Find where the given text appears and provide that cell's center as [X, Y] coordinate. 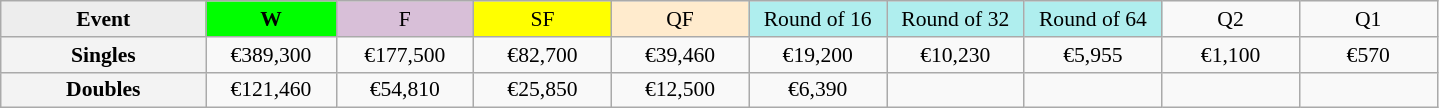
€12,500 [680, 90]
Round of 16 [818, 19]
€121,460 [271, 90]
Q1 [1368, 19]
Round of 32 [955, 19]
€25,850 [543, 90]
€19,200 [818, 55]
SF [543, 19]
Round of 64 [1093, 19]
€1,100 [1231, 55]
F [405, 19]
€6,390 [818, 90]
W [271, 19]
€39,460 [680, 55]
€389,300 [271, 55]
QF [680, 19]
€82,700 [543, 55]
€54,810 [405, 90]
Singles [104, 55]
Q2 [1231, 19]
€570 [1368, 55]
€10,230 [955, 55]
€177,500 [405, 55]
Doubles [104, 90]
Event [104, 19]
€5,955 [1093, 55]
